Identify which cell holds the provided text, then report its [x, y] central coordinate. 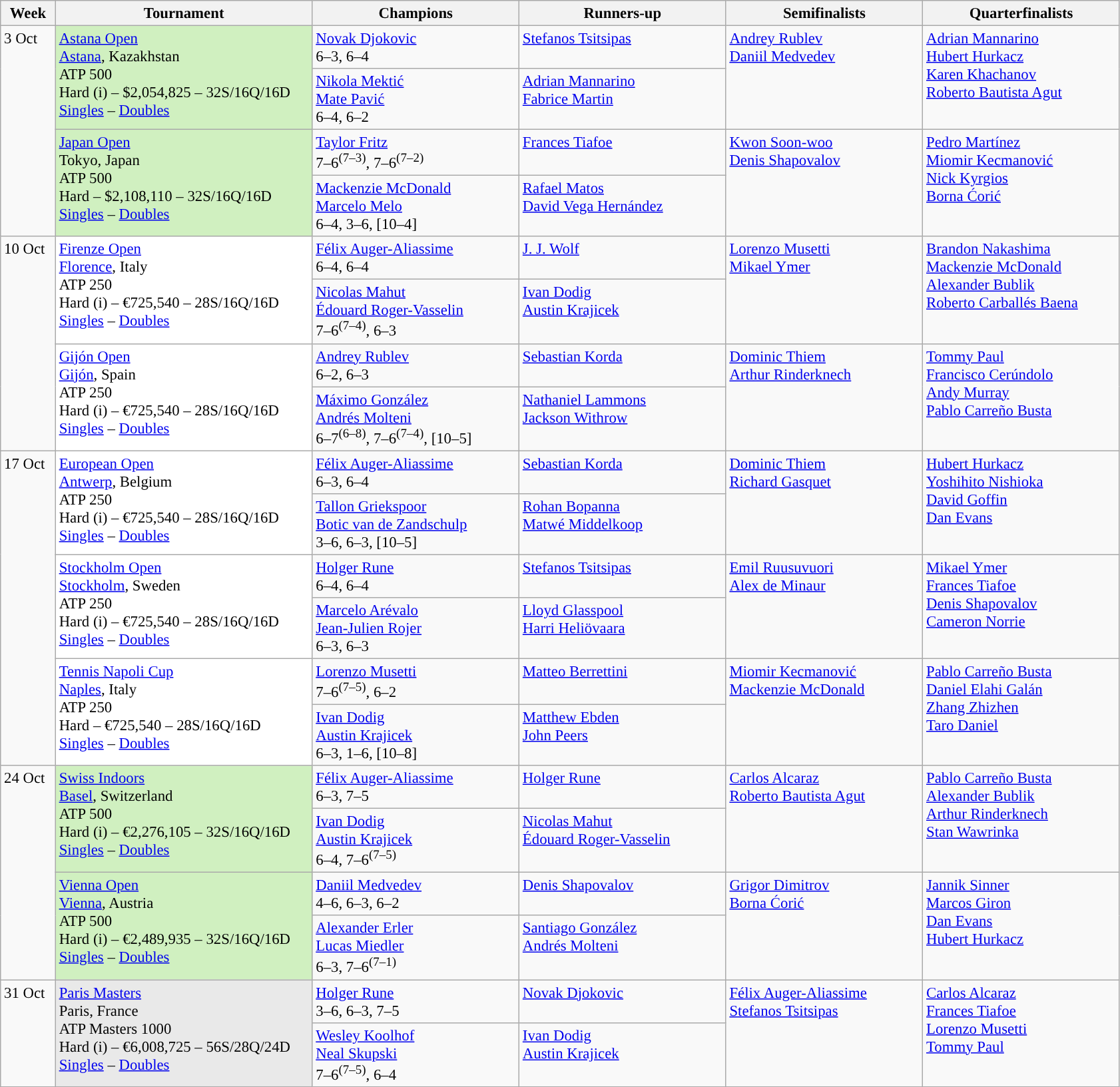
Japan Open Tokyo, Japan ATP 500 Hard – $2,108,110 – 32S/16Q/16D Singles – Doubles [184, 184]
Mikael Ymer Frances Tiafoe Denis Shapovalov Cameron Norrie [1021, 606]
10 Oct [28, 344]
Matthew Ebden John Peers [623, 736]
Semifinalists [824, 13]
Taylor Fritz7–6(7–3), 7–6(7–2) [416, 153]
Kwon Soon-woo Denis Shapovalov [824, 184]
Hubert Hurkacz Yoshihito Nishioka David Goffin Dan Evans [1021, 503]
Frances Tiafoe [623, 153]
Swiss Indoors Basel, Switzerland ATP 500 Hard (i) – €2,276,105 – 32S/16Q/16D Singles – Doubles [184, 819]
Carlos Alcaraz Frances Tiafoe Lorenzo Musetti Tommy Paul [1021, 1033]
Adrian Mannarino Fabrice Martin [623, 99]
Dominic Thiem Arthur Rinderknech [824, 397]
Mackenzie McDonald Marcelo Melo 6–4, 3–6, [10–4] [416, 206]
Marcelo Arévalo Jean-Julien Rojer 6–3, 6–3 [416, 628]
Grigor Dimitrov Borna Ćorić [824, 927]
Pablo Carreño Busta Daniel Elahi Galán Zhang Zhizhen Taro Daniel [1021, 712]
Brandon Nakashima Mackenzie McDonald Alexander Bublik Roberto Carballés Baena [1021, 290]
Week [28, 13]
Félix Auger-Aliassime 6–3, 7–5 [416, 787]
Lloyd Glasspool Harri Heliövaara [623, 628]
Holger Rune 3–6, 6–3, 7–5 [416, 1001]
Lorenzo Musetti Mikael Ymer [824, 290]
Firenze Open Florence, Italy ATP 250 Hard (i) – €725,540 – 28S/16Q/16D Singles – Doubles [184, 290]
24 Oct [28, 873]
Andrey Rublev 6–2, 6–3 [416, 365]
Dominic Thiem Richard Gasquet [824, 503]
Jannik Sinner Marcos Giron Dan Evans Hubert Hurkacz [1021, 927]
J. J. Wolf [623, 258]
Wesley Koolhof Neal Skupski 7–6(7–5), 6–4 [416, 1054]
Champions [416, 13]
Vienna Open Vienna, Austria ATP 500 Hard (i) – €2,489,935 – 32S/16Q/16D Singles – Doubles [184, 927]
3 Oct [28, 132]
Holger Rune [623, 787]
Ivan Dodig Austin Krajicek 6–3, 1–6, [10–8] [416, 736]
Félix Auger-Aliassime 6–3, 6–4 [416, 473]
European Open Antwerp, Belgium ATP 250 Hard (i) – €725,540 – 28S/16Q/16D Singles – Doubles [184, 503]
Holger Rune 6–4, 6–4 [416, 576]
Miomir Kecmanović Mackenzie McDonald [824, 712]
31 Oct [28, 1033]
Nikola Mektić Mate Pavić 6–4, 6–2 [416, 99]
Tommy Paul Francisco Cerúndolo Andy Murray Pablo Carreño Busta [1021, 397]
Lorenzo Musetti 7–6(7–5), 6–2 [416, 682]
Alexander Erler Lucas Miedler 6–3, 7–6(7–1) [416, 948]
Carlos Alcaraz Roberto Bautista Agut [824, 819]
Daniil Medvedev 4–6, 6–3, 6–2 [416, 895]
Tallon Griekspoor Botic van de Zandschulp 3–6, 6–3, [10–5] [416, 525]
Quarterfinalists [1021, 13]
Máximo González Andrés Molteni 6–7(6–8), 7–6(7–4), [10–5] [416, 419]
Félix Auger-Aliassime 6–4, 6–4 [416, 258]
Pablo Carreño Busta Alexander Bublik Arthur Rinderknech Stan Wawrinka [1021, 819]
17 Oct [28, 608]
Novak Djokovic 6–3, 6–4 [416, 48]
Matteo Berrettini [623, 682]
Félix Auger-Aliassime Stefanos Tsitsipas [824, 1033]
Novak Djokovic [623, 1001]
Nathaniel Lammons Jackson Withrow [623, 419]
Stockholm Open Stockholm, Sweden ATP 250 Hard (i) – €725,540 – 28S/16Q/16D Singles – Doubles [184, 606]
Rohan Bopanna Matwé Middelkoop [623, 525]
Ivan Dodig Austin Krajicek 6–4, 7–6(7–5) [416, 841]
Andrey Rublev Daniil Medvedev [824, 78]
Denis Shapovalov [623, 895]
Santiago González Andrés Molteni [623, 948]
Tournament [184, 13]
Paris Masters Paris, France ATP Masters 1000 Hard (i) – €6,008,725 – 56S/28Q/24D Singles – Doubles [184, 1033]
Gijón Open Gijón, Spain ATP 250 Hard (i) – €725,540 – 28S/16Q/16D Singles – Doubles [184, 397]
Emil Ruusuvuori Alex de Minaur [824, 606]
Runners-up [623, 13]
Pedro Martínez Miomir Kecmanović Nick Kyrgios Borna Ćorić [1021, 184]
Nicolas Mahut Édouard Roger-Vasselin [623, 841]
Nicolas Mahut Édouard Roger-Vasselin 7–6(7–4), 6–3 [416, 312]
Adrian Mannarino Hubert Hurkacz Karen Khachanov Roberto Bautista Agut [1021, 78]
Rafael Matos David Vega Hernández [623, 206]
Tennis Napoli Cup Naples, Italy ATP 250 Hard – €725,540 – 28S/16Q/16D Singles – Doubles [184, 712]
Astana Open Astana, Kazakhstan ATP 500 Hard (i) – $2,054,825 – 32S/16Q/16D Singles – Doubles [184, 78]
